Provide the [x, y] coordinate of the cell's center where the given text is located.  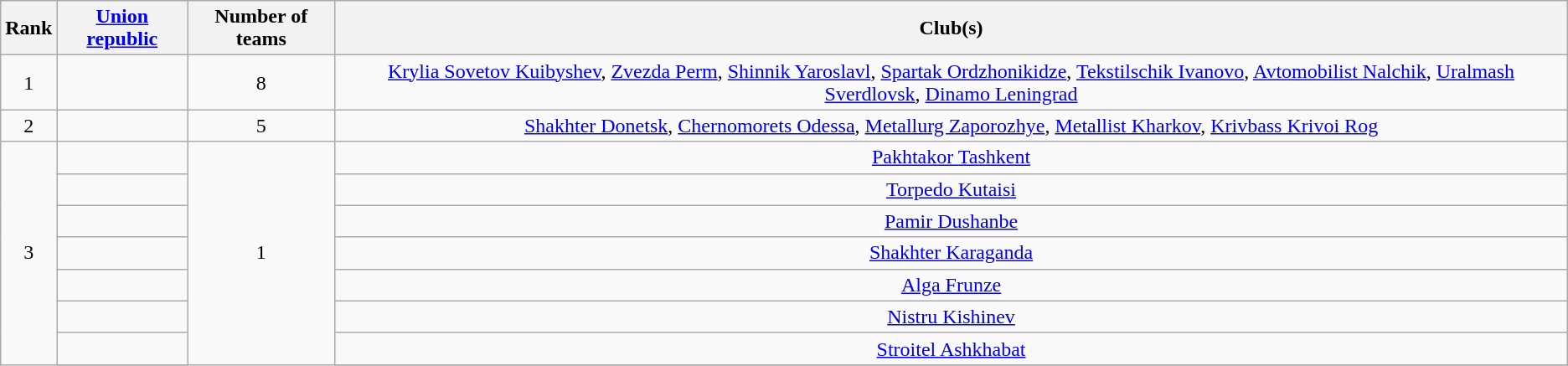
2 [28, 126]
Pamir Dushanbe [952, 221]
Nistru Kishinev [952, 317]
8 [261, 82]
5 [261, 126]
3 [28, 253]
Stroitel Ashkhabat [952, 348]
Torpedo Kutaisi [952, 189]
Number of teams [261, 28]
Shakhter Karaganda [952, 253]
Pakhtakor Tashkent [952, 157]
Alga Frunze [952, 285]
Union republic [122, 28]
Shakhter Donetsk, Chernomorets Odessa, Metallurg Zaporozhye, Metallist Kharkov, Krivbass Krivoi Rog [952, 126]
Club(s) [952, 28]
Rank [28, 28]
